Search for the cell housing the specified text and yield its [X, Y] center coordinate. 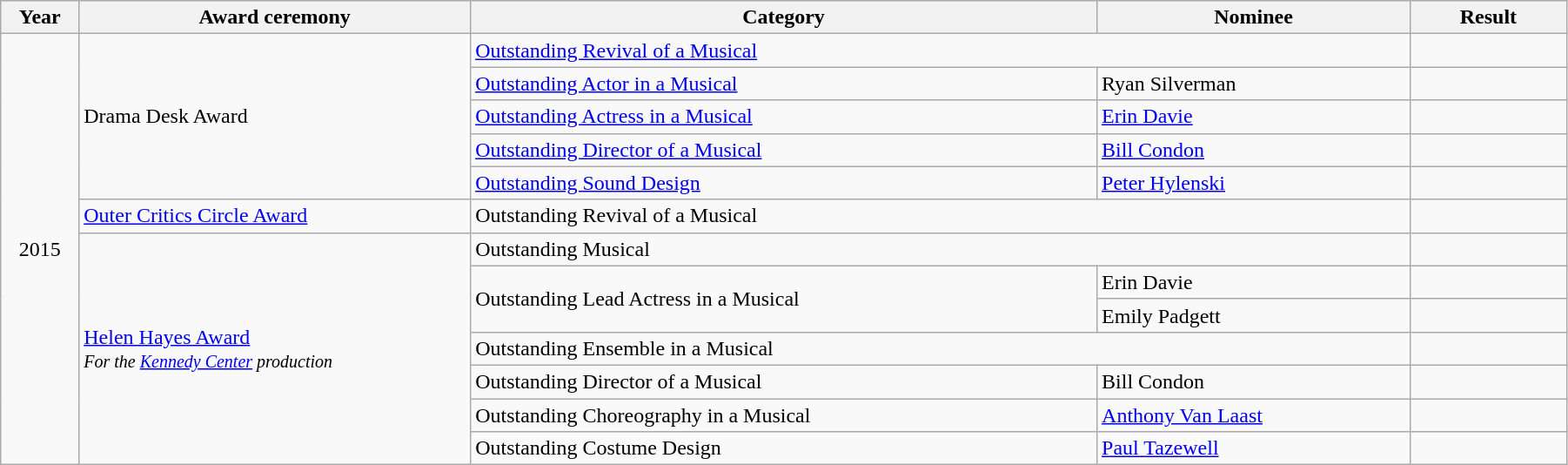
Outstanding Actor in a Musical [784, 84]
Result [1488, 17]
Outstanding Actress in a Musical [784, 117]
Outstanding Lead Actress in a Musical [784, 299]
Paul Tazewell [1254, 448]
Drama Desk Award [275, 117]
Outstanding Costume Design [784, 448]
Outstanding Musical [941, 249]
Outer Critics Circle Award [275, 216]
Category [784, 17]
Ryan Silverman [1254, 84]
Outstanding Choreography in a Musical [784, 415]
Peter Hylenski [1254, 183]
Helen Hayes Award For the Kennedy Center production [275, 348]
Outstanding Sound Design [784, 183]
Outstanding Ensemble in a Musical [941, 348]
2015 [40, 249]
Award ceremony [275, 17]
Anthony Van Laast [1254, 415]
Emily Padgett [1254, 315]
Nominee [1254, 17]
Year [40, 17]
